Return [x, y] of the center of cell containing provided text 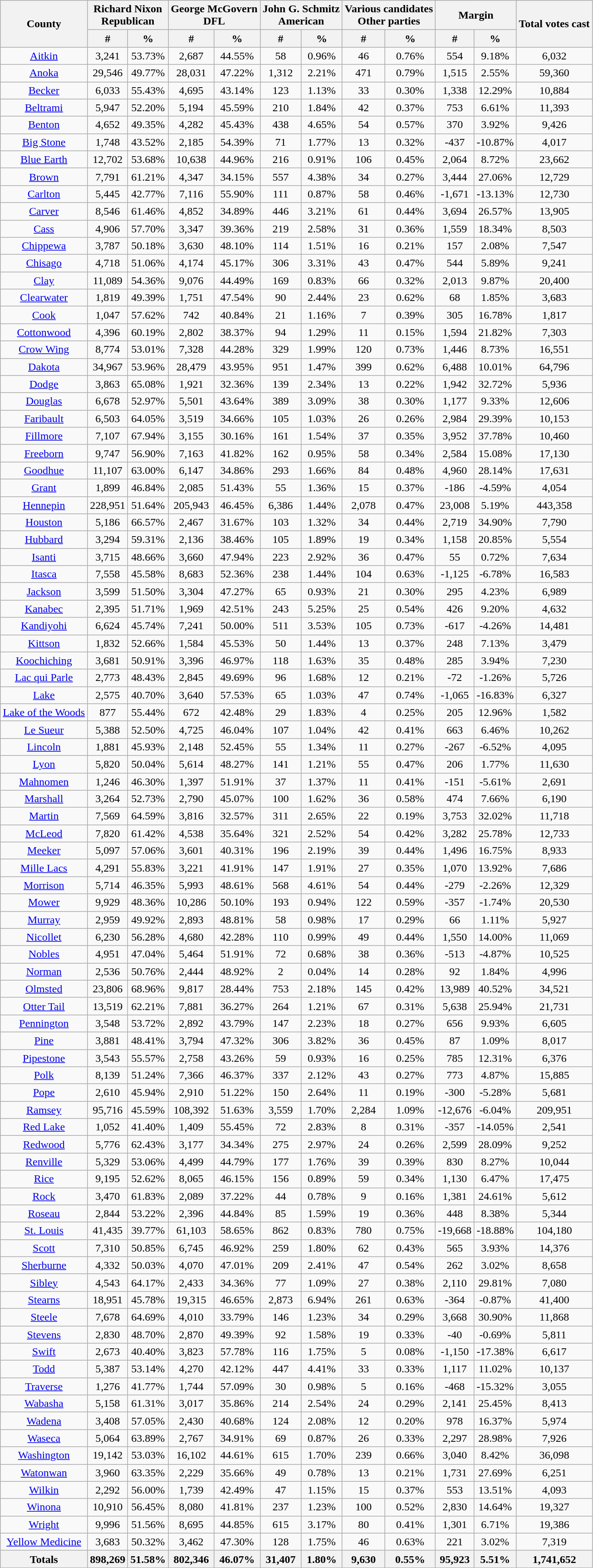
1,739 [191, 1490]
40.70% [148, 695]
11,630 [554, 764]
Lake [44, 695]
5,993 [191, 885]
44.96% [237, 159]
George McGovernDFL [214, 15]
5,927 [554, 920]
5,344 [554, 1213]
48.66% [148, 557]
-4.59% [495, 488]
90 [280, 298]
9,817 [191, 989]
61.83% [148, 1196]
7,686 [554, 868]
-18.88% [495, 1231]
13,905 [554, 211]
Morrison [44, 885]
46.65% [237, 1300]
48.61% [237, 885]
Cook [44, 315]
Cottonwood [44, 332]
-19,668 [455, 1231]
7,116 [191, 194]
5,501 [191, 401]
4.65% [322, 125]
3,863 [108, 384]
3,408 [108, 1421]
123 [280, 90]
0.15% [410, 332]
7,547 [554, 246]
161 [280, 436]
51.71% [148, 609]
12,606 [554, 401]
8,774 [108, 350]
30.16% [237, 436]
52.45% [237, 747]
15.08% [495, 453]
1,550 [455, 937]
2.41% [322, 1265]
3,548 [108, 1023]
110 [280, 937]
Mahnomen [44, 781]
7,634 [554, 557]
52.66% [148, 643]
4,270 [191, 1369]
5,614 [191, 764]
4,499 [191, 1162]
53.22% [148, 1213]
-4.26% [495, 626]
53.03% [148, 1455]
4,054 [554, 488]
45.74% [148, 626]
3,715 [108, 557]
2.92% [322, 557]
4.41% [322, 1369]
0.46% [410, 194]
2,541 [554, 1127]
13,989 [455, 989]
2,959 [108, 920]
0.08% [410, 1352]
31.67% [237, 523]
3,017 [191, 1404]
42.12% [237, 1369]
3.92% [495, 125]
55.90% [237, 194]
3,155 [191, 436]
32.36% [237, 384]
-15.32% [495, 1386]
11,718 [554, 816]
5.19% [495, 505]
3.53% [322, 626]
11.02% [495, 1369]
-1.74% [495, 902]
426 [455, 609]
9,426 [554, 125]
-2.26% [495, 885]
53.14% [148, 1369]
2,433 [191, 1282]
Itasca [44, 574]
4.23% [495, 592]
0.76% [410, 56]
2,229 [191, 1473]
48.92% [237, 971]
34.66% [237, 419]
45.17% [237, 263]
17,475 [554, 1179]
45.78% [148, 1300]
511 [280, 626]
16.75% [495, 851]
39.36% [237, 228]
23 [363, 298]
2,430 [191, 1421]
45.07% [237, 799]
6.94% [322, 1300]
26.57% [495, 211]
3,462 [191, 1542]
35.86% [237, 1404]
-16.83% [495, 695]
Freeborn [44, 453]
Renville [44, 1162]
46.84% [148, 488]
5,194 [191, 108]
7.66% [495, 799]
2,610 [108, 1093]
Todd [44, 1369]
2,013 [455, 281]
8,413 [554, 1404]
55.83% [148, 868]
3,559 [280, 1110]
5,726 [554, 678]
47.94% [237, 557]
0.95% [322, 453]
Pennington [44, 1023]
34.36% [237, 1282]
45.43% [237, 125]
223 [280, 557]
66.57% [148, 523]
1,052 [108, 1127]
43.14% [237, 90]
50.76% [148, 971]
Carver [44, 211]
568 [280, 885]
2.23% [322, 1023]
28.14% [495, 470]
50.03% [148, 1265]
1,496 [455, 851]
41,400 [554, 1300]
544 [455, 263]
28.44% [237, 989]
3,177 [191, 1144]
6,032 [554, 56]
16.37% [495, 1421]
13.51% [495, 1490]
-4.87% [495, 954]
45.93% [148, 747]
7,881 [191, 1006]
57.62% [148, 315]
108,392 [191, 1110]
1.13% [322, 90]
1.99% [322, 350]
37.78% [495, 436]
3.21% [322, 211]
0.28% [410, 971]
44.79% [237, 1162]
4,680 [191, 937]
2,467 [191, 523]
Dodge [44, 384]
305 [455, 315]
209,951 [554, 1110]
4,093 [554, 1490]
321 [280, 833]
50.10% [237, 902]
77 [280, 1282]
34.34% [237, 1144]
Brown [44, 177]
31,407 [280, 1559]
32.57% [237, 816]
2,845 [191, 678]
262 [455, 1265]
264 [280, 1006]
4,652 [108, 125]
47.04% [148, 954]
23,806 [108, 989]
85 [280, 1213]
-300 [455, 1093]
139 [280, 384]
2,599 [455, 1144]
63.35% [148, 1473]
20,530 [554, 902]
36,098 [554, 1455]
3,960 [108, 1473]
Martin [44, 816]
4,332 [108, 1265]
5,064 [108, 1438]
389 [280, 401]
7,926 [554, 1438]
7,366 [191, 1075]
116 [280, 1352]
0.79% [410, 73]
0.20% [410, 1421]
62.43% [148, 1144]
0.55% [410, 1559]
10,460 [554, 436]
0.59% [410, 902]
11,393 [554, 108]
141 [280, 764]
2,673 [108, 1352]
1,276 [108, 1386]
15,885 [554, 1075]
2,893 [191, 920]
Marshall [44, 799]
48.81% [237, 920]
214 [280, 1404]
3,668 [455, 1317]
35 [363, 661]
40.68% [237, 1421]
38.37% [237, 332]
12.29% [495, 90]
27.69% [495, 1473]
50 [280, 643]
219 [280, 228]
Traverse [44, 1386]
7,791 [108, 177]
8,503 [554, 228]
67 [363, 1006]
Steele [44, 1317]
-364 [455, 1300]
4.87% [495, 1075]
4.61% [322, 885]
43.64% [237, 401]
Crow Wing [44, 350]
2.58% [322, 228]
898,269 [108, 1559]
51.58% [148, 1559]
2,790 [191, 799]
23,008 [455, 505]
42.77% [148, 194]
177 [280, 1162]
9.87% [495, 281]
6,251 [554, 1473]
55.43% [148, 90]
-40 [455, 1334]
11,868 [554, 1317]
0.52% [410, 1507]
2,297 [455, 1438]
2,719 [455, 523]
St. Louis [44, 1231]
Benton [44, 125]
Kandiyohi [44, 626]
5,329 [108, 1162]
1.59% [322, 1213]
1,312 [280, 73]
1,301 [455, 1524]
2,141 [455, 1404]
554 [455, 56]
1,832 [108, 643]
18.34% [495, 228]
6,033 [108, 90]
7,303 [554, 332]
-1.26% [495, 678]
Total votes cast [554, 24]
-437 [455, 142]
46.35% [148, 885]
29.81% [495, 1282]
10,153 [554, 419]
44.49% [237, 281]
3,823 [191, 1352]
4,291 [108, 868]
44.55% [237, 56]
Lake of the Woods [44, 712]
5,811 [554, 1334]
103 [280, 523]
6,386 [280, 505]
0.91% [322, 159]
2,395 [108, 609]
-14.05% [495, 1127]
4,396 [108, 332]
87 [455, 1040]
193 [280, 902]
55.57% [148, 1058]
6,617 [554, 1352]
Cass [44, 228]
Lac qui Parle [44, 678]
4,543 [108, 1282]
Sibley [44, 1282]
0.04% [322, 971]
1,582 [554, 712]
47.54% [237, 298]
4,718 [108, 263]
146 [280, 1317]
62 [363, 1248]
44.85% [237, 1524]
0.58% [410, 799]
3,952 [455, 436]
205,943 [191, 505]
3.17% [322, 1524]
2,089 [191, 1196]
Rice [44, 1179]
19,142 [108, 1455]
2.44% [322, 298]
Sherburne [44, 1265]
150 [280, 1093]
1,751 [191, 298]
9.18% [495, 56]
8,139 [108, 1075]
54.39% [237, 142]
1.32% [322, 523]
Douglas [44, 401]
5,445 [108, 194]
10,137 [554, 1369]
1.29% [322, 332]
65.08% [148, 384]
3,304 [191, 592]
63.89% [148, 1438]
156 [280, 1179]
46.92% [237, 1248]
5.51% [495, 1559]
4,010 [191, 1317]
145 [363, 989]
0.75% [410, 1231]
-72 [455, 678]
114 [280, 246]
4,538 [191, 833]
2,767 [191, 1438]
5,464 [191, 954]
Hennepin [44, 505]
37.22% [237, 1196]
1,819 [108, 298]
-10.87% [495, 142]
6,989 [554, 592]
Wright [44, 1524]
7,569 [108, 816]
-186 [455, 488]
45.58% [148, 574]
6,624 [108, 626]
17 [363, 920]
3,753 [455, 816]
49.35% [148, 125]
10,884 [554, 90]
Blue Earth [44, 159]
56.28% [148, 937]
42.48% [237, 712]
3,787 [108, 246]
25.45% [495, 1404]
14.00% [495, 937]
3.09% [322, 401]
Scott [44, 1248]
209 [280, 1265]
51.56% [148, 1524]
285 [455, 661]
18,951 [108, 1300]
2 [280, 971]
30.90% [495, 1317]
8.42% [495, 1455]
1,177 [455, 401]
55.45% [237, 1127]
12,730 [554, 194]
1,899 [108, 488]
1,741,652 [554, 1559]
28,479 [191, 367]
2,844 [108, 1213]
0.22% [410, 384]
19,386 [554, 1524]
1,744 [191, 1386]
21.82% [495, 332]
67.94% [148, 436]
Aitkin [44, 56]
47.30% [237, 1542]
46.97% [237, 661]
7,230 [554, 661]
4,282 [191, 125]
22 [363, 816]
23,662 [554, 159]
59.31% [148, 540]
-5.28% [495, 1093]
32.72% [495, 384]
2.97% [322, 1144]
50.85% [148, 1248]
46.07% [237, 1559]
3,881 [108, 1040]
Mille Lacs [44, 868]
1.37% [322, 781]
6,230 [108, 937]
44.61% [237, 1455]
25 [363, 609]
238 [280, 574]
57.78% [237, 1352]
2,773 [108, 678]
447 [280, 1369]
6,190 [554, 799]
3.93% [495, 1248]
68.96% [148, 989]
1,117 [455, 1369]
47.27% [237, 592]
56.90% [148, 453]
2,984 [455, 419]
9,252 [554, 1144]
3,681 [108, 661]
8,933 [554, 851]
Winona [44, 1507]
Watonwan [44, 1473]
46.30% [148, 781]
4,174 [191, 263]
34.86% [237, 470]
1.66% [322, 470]
2.54% [322, 1404]
877 [108, 712]
9 [363, 1196]
12.96% [495, 712]
2.55% [495, 73]
3,599 [108, 592]
Chippewa [44, 246]
16,102 [191, 1455]
Otter Tail [44, 1006]
Becker [44, 90]
8.38% [495, 1213]
7,790 [554, 523]
2,284 [363, 1110]
5,638 [455, 1006]
1,047 [108, 315]
337 [280, 1075]
1.76% [322, 1162]
Chisago [44, 263]
5,612 [554, 1196]
3.94% [495, 661]
1,130 [455, 1179]
1,070 [455, 868]
Murray [44, 920]
228,951 [108, 505]
-151 [455, 781]
8,017 [554, 1040]
-279 [455, 885]
55.44% [148, 712]
63.00% [148, 470]
Wilkin [44, 1490]
7,241 [191, 626]
2,575 [108, 695]
8,546 [108, 211]
57.06% [148, 851]
29.39% [495, 419]
16,551 [554, 350]
12,329 [554, 885]
48.27% [237, 764]
3,444 [455, 177]
0.94% [322, 902]
Olmsted [44, 989]
3,241 [108, 56]
0.74% [410, 695]
7,310 [108, 1248]
16,583 [554, 574]
9,241 [554, 263]
6,605 [554, 1023]
9,929 [108, 902]
25.78% [495, 833]
John G. SchmitzAmerican [301, 15]
-267 [455, 747]
205 [455, 712]
2.34% [322, 384]
9.33% [495, 401]
4,852 [191, 211]
Jackson [44, 592]
64,796 [554, 367]
3,694 [455, 211]
7,319 [554, 1542]
6.47% [495, 1179]
Goodhue [44, 470]
62.21% [148, 1006]
6,678 [108, 401]
12,702 [108, 159]
8,658 [554, 1265]
47.22% [237, 73]
51.64% [148, 505]
259 [280, 1248]
311 [280, 816]
34.89% [237, 211]
-6.52% [495, 747]
1.47% [322, 367]
3.82% [322, 1040]
47.01% [237, 1265]
64.05% [148, 419]
124 [280, 1421]
5,554 [554, 540]
Stearns [44, 1300]
9,747 [108, 453]
7,080 [554, 1282]
41,435 [108, 1231]
6.61% [495, 108]
557 [280, 177]
0.66% [410, 1455]
0.57% [410, 125]
1,559 [455, 228]
43.52% [148, 142]
2,892 [191, 1023]
120 [363, 350]
2,185 [191, 142]
7,163 [191, 453]
14 [363, 971]
9,996 [108, 1524]
3,479 [554, 643]
672 [191, 712]
553 [455, 1490]
48.43% [148, 678]
6,745 [191, 1248]
43.95% [237, 367]
3,221 [191, 868]
8 [363, 1127]
1.62% [322, 799]
785 [455, 1058]
2,064 [455, 159]
5,158 [108, 1404]
4,725 [191, 730]
29 [280, 712]
162 [280, 453]
41.40% [148, 1127]
40.40% [148, 1352]
3,543 [108, 1058]
10,910 [108, 1507]
275 [280, 1144]
51.24% [148, 1075]
Redwood [44, 1144]
Waseca [44, 1438]
1,158 [455, 540]
2,396 [191, 1213]
5,387 [108, 1369]
-513 [455, 954]
216 [280, 159]
52.97% [148, 401]
237 [280, 1507]
4,632 [554, 609]
52.50% [148, 730]
1,584 [191, 643]
1.91% [322, 868]
2.83% [322, 1127]
19,315 [191, 1300]
2,910 [191, 1093]
34.91% [237, 1438]
10,262 [554, 730]
51.50% [148, 592]
84 [363, 470]
0.72% [495, 557]
34.90% [495, 523]
1,942 [455, 384]
-468 [455, 1386]
57.70% [148, 228]
8,080 [191, 1507]
1,381 [455, 1196]
56.45% [148, 1507]
2,536 [108, 971]
41.82% [237, 453]
8,683 [191, 574]
2.18% [322, 989]
53.73% [148, 56]
2.12% [322, 1075]
50.91% [148, 661]
53.68% [148, 159]
48.36% [148, 902]
60.19% [148, 332]
122 [363, 902]
29,546 [108, 73]
34.15% [237, 177]
43.79% [237, 1023]
40.31% [237, 851]
Grant [44, 488]
14,376 [554, 1248]
0.96% [322, 56]
0.43% [410, 1248]
4,996 [554, 971]
565 [455, 1248]
248 [455, 643]
2,758 [191, 1058]
64.17% [148, 1282]
5,947 [108, 108]
329 [280, 350]
1.85% [495, 298]
41.91% [237, 868]
802,346 [191, 1559]
41.77% [148, 1386]
4,695 [191, 90]
Wadena [44, 1421]
54.36% [148, 281]
169 [280, 281]
57.53% [237, 695]
6,503 [108, 419]
3,630 [191, 246]
5,776 [108, 1144]
196 [280, 851]
-17.38% [495, 1352]
4,095 [554, 747]
5.89% [495, 263]
43.26% [237, 1058]
3.31% [322, 263]
45.94% [148, 1093]
6.46% [495, 730]
1.58% [322, 1334]
61.31% [148, 1404]
30 [280, 1386]
9,076 [191, 281]
53.96% [148, 367]
28.98% [495, 1438]
53.72% [148, 1023]
2,136 [191, 540]
64.69% [148, 1317]
Meeker [44, 851]
Faribault [44, 419]
111 [280, 194]
20,400 [554, 281]
Nobles [44, 954]
12.31% [495, 1058]
41.81% [237, 1507]
1,731 [455, 1473]
Ramsey [44, 1110]
96 [280, 678]
34,967 [108, 367]
Richard NixonRepublican [128, 15]
7,558 [108, 574]
1,881 [108, 747]
3,294 [108, 540]
Nicollet [44, 937]
50.00% [237, 626]
-617 [455, 626]
51.43% [237, 488]
206 [455, 764]
31 [363, 228]
59,360 [554, 73]
5,681 [554, 1093]
2.52% [322, 833]
3,816 [191, 816]
1.34% [322, 747]
293 [280, 470]
48.41% [148, 1040]
48.70% [148, 1334]
12,733 [554, 833]
52.73% [148, 799]
64.59% [148, 816]
1,409 [191, 1127]
24.61% [495, 1196]
9,630 [363, 1559]
69 [280, 1438]
51.63% [237, 1110]
0.89% [322, 1179]
-0.87% [495, 1300]
61 [363, 211]
5.25% [322, 609]
4,347 [191, 177]
Clay [44, 281]
8.73% [495, 350]
446 [280, 211]
Pope [44, 1093]
1,338 [455, 90]
2,687 [191, 56]
Yellow Medicine [44, 1542]
9.93% [495, 1023]
13,519 [108, 1006]
9,195 [108, 1179]
17,130 [554, 453]
5,974 [554, 1421]
3,640 [191, 695]
Pipestone [44, 1058]
58.65% [237, 1231]
7.13% [495, 643]
28.09% [495, 1144]
742 [191, 315]
773 [455, 1075]
16.78% [495, 315]
Pine [44, 1040]
2,078 [363, 505]
49.69% [237, 678]
10,286 [191, 902]
61.42% [148, 833]
11,089 [108, 281]
370 [455, 125]
-13.13% [495, 194]
46.37% [237, 1075]
10.01% [495, 367]
46.04% [237, 730]
2,110 [455, 1282]
53.01% [148, 350]
27.06% [495, 177]
McLeod [44, 833]
104,180 [554, 1231]
17,631 [554, 470]
56.00% [148, 1490]
44.28% [237, 350]
3,264 [108, 799]
1.83% [322, 712]
10,525 [554, 954]
Anoka [44, 73]
Margin [476, 15]
11,107 [108, 470]
19,327 [554, 1507]
50.32% [148, 1542]
Hubbard [44, 540]
-12,676 [455, 1110]
830 [455, 1162]
1,246 [108, 781]
4,906 [108, 228]
7,328 [191, 350]
-0.69% [495, 1334]
1,594 [455, 332]
1.68% [322, 678]
35.66% [237, 1473]
-5.61% [495, 781]
52.36% [237, 574]
Carlton [44, 194]
Lyon [44, 764]
4,951 [108, 954]
Norman [44, 971]
2,292 [108, 1490]
42.51% [237, 609]
28,031 [191, 73]
1.63% [322, 661]
38.46% [237, 540]
35.64% [237, 833]
261 [363, 1300]
1.16% [322, 315]
61.46% [148, 211]
104 [363, 574]
51.22% [237, 1093]
2,148 [191, 747]
2,802 [191, 332]
2.19% [322, 851]
Le Sueur [44, 730]
13.92% [495, 868]
32.02% [495, 816]
42.28% [237, 937]
8,695 [191, 1524]
8,065 [191, 1179]
47.32% [237, 1040]
6,488 [455, 367]
25.94% [495, 1006]
3,794 [191, 1040]
Lincoln [44, 747]
0.68% [322, 954]
95,716 [108, 1110]
36.27% [237, 1006]
4.38% [322, 177]
-1,125 [455, 574]
1,969 [191, 609]
7,107 [108, 436]
10,638 [191, 159]
Koochiching [44, 661]
656 [455, 1023]
94 [280, 332]
45.53% [237, 643]
Isanti [44, 557]
57.05% [148, 1421]
42.49% [237, 1490]
2,870 [191, 1334]
46.45% [237, 505]
Washington [44, 1455]
106 [363, 159]
5,936 [554, 384]
71 [280, 142]
Stevens [44, 1334]
Various candidatesOther parties [389, 15]
1.54% [322, 436]
Big Stone [44, 142]
57.09% [237, 1386]
3,282 [455, 833]
157 [455, 246]
12,729 [554, 177]
1,515 [455, 73]
7,678 [108, 1317]
243 [280, 609]
2,873 [280, 1300]
52.62% [148, 1179]
1,748 [108, 142]
5,388 [108, 730]
1,397 [191, 781]
663 [455, 730]
Swift [44, 1352]
5,186 [108, 523]
Dakota [44, 367]
6,376 [554, 1058]
44.84% [237, 1213]
118 [280, 661]
4,070 [191, 1265]
39.77% [148, 1231]
2,085 [191, 488]
Totals [44, 1559]
3,040 [455, 1455]
2,444 [191, 971]
95,923 [455, 1559]
4,017 [554, 142]
107 [280, 730]
3,519 [191, 419]
Kittson [44, 643]
3,470 [108, 1196]
50.04% [148, 764]
295 [455, 592]
80 [363, 1524]
4 [363, 712]
210 [280, 108]
221 [455, 1542]
2.64% [322, 1093]
68 [455, 298]
3,055 [554, 1386]
Red Lake [44, 1127]
448 [455, 1213]
-1,065 [455, 695]
Polk [44, 1075]
Fillmore [44, 436]
978 [455, 1421]
8.72% [495, 159]
2,691 [554, 781]
9.20% [495, 609]
4,960 [455, 470]
239 [363, 1455]
5,714 [108, 885]
61,103 [191, 1231]
7,820 [108, 833]
11,069 [554, 937]
2.21% [322, 73]
443,358 [554, 505]
49.77% [148, 73]
Kanabec [44, 609]
6,147 [191, 470]
33.79% [237, 1317]
1.51% [322, 246]
128 [280, 1542]
474 [455, 799]
18 [363, 1023]
2.65% [322, 816]
-1,150 [455, 1352]
1.89% [322, 540]
1.36% [322, 488]
1.04% [322, 730]
3,396 [191, 661]
50.18% [148, 246]
8.27% [495, 1162]
3,660 [191, 557]
-6.04% [495, 1110]
Roseau [44, 1213]
438 [280, 125]
862 [280, 1231]
3,347 [191, 228]
3,601 [191, 851]
399 [363, 367]
34,521 [554, 989]
0.38% [410, 1282]
6.71% [495, 1524]
Houston [44, 523]
5,097 [108, 851]
61.21% [148, 177]
2,584 [455, 453]
51.06% [148, 263]
53.06% [148, 1162]
Wabasha [44, 1404]
1.15% [322, 1490]
10,044 [554, 1162]
14,481 [554, 626]
1,446 [455, 350]
46.15% [237, 1179]
52.20% [148, 108]
Rock [44, 1196]
0.99% [322, 937]
44 [280, 1196]
Mower [44, 902]
-6.78% [495, 574]
1,921 [191, 384]
6,327 [554, 695]
1,817 [554, 315]
48.10% [237, 246]
County [44, 24]
Beltrami [44, 108]
21,731 [554, 1006]
40.84% [237, 315]
780 [363, 1231]
49.92% [148, 920]
5,820 [108, 764]
Clearwater [44, 298]
40.52% [495, 989]
7 [363, 315]
-1,671 [455, 194]
20.85% [495, 540]
14.64% [495, 1507]
1.11% [495, 920]
471 [363, 73]
951 [280, 367]
